Locate the cell with the specified text and output its [x, y] center coordinate. 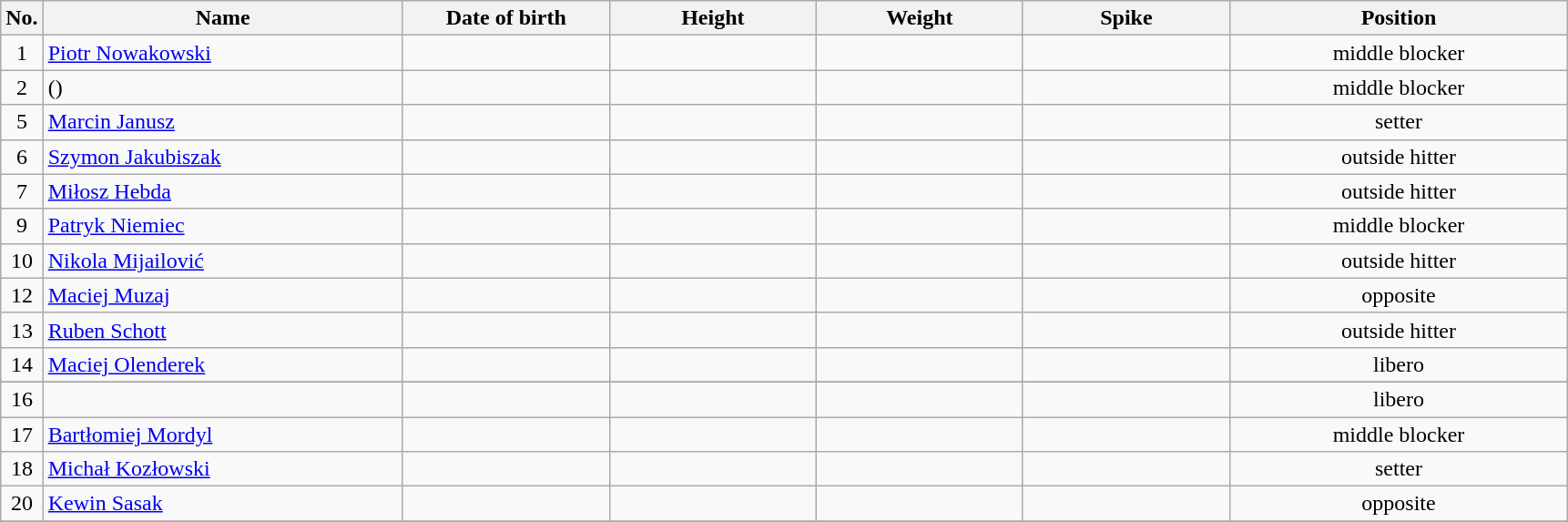
Patryk Niemiec [222, 226]
1 [22, 53]
6 [22, 157]
20 [22, 504]
() [222, 87]
7 [22, 191]
5 [22, 122]
Maciej Olenderek [222, 364]
Bartłomiej Mordyl [222, 435]
Miłosz Hebda [222, 191]
2 [22, 87]
10 [22, 261]
Szymon Jakubiszak [222, 157]
Marcin Janusz [222, 122]
Height [712, 18]
Name [222, 18]
Date of birth [506, 18]
No. [22, 18]
18 [22, 469]
Kewin Sasak [222, 504]
14 [22, 364]
16 [22, 399]
Position [1399, 18]
Nikola Mijailović [222, 261]
Piotr Nowakowski [222, 53]
Spike [1125, 18]
9 [22, 226]
Maciej Muzaj [222, 295]
17 [22, 435]
Michał Kozłowski [222, 469]
12 [22, 295]
13 [22, 330]
Weight [920, 18]
Ruben Schott [222, 330]
